Extract the (X, Y) coordinate from the center of the cell holding the provided text.  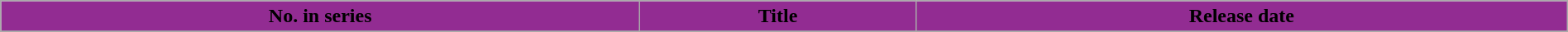
No. in series (321, 16)
Release date (1241, 16)
Title (778, 16)
